Output the (x, y) coordinate of the center of the cell containing the given text.  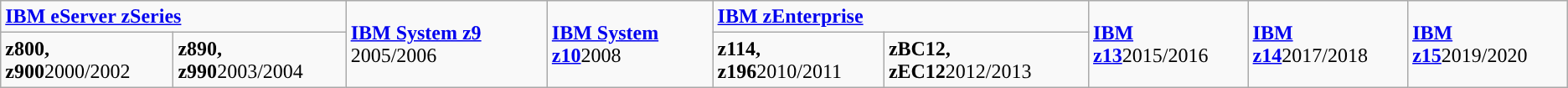
z114, z1962010/2011 (798, 60)
IBM z132015/2016 (1169, 44)
zBC12, zEC122012/2013 (986, 60)
IBM eServer zSeries (173, 17)
IBM z152019/2020 (1488, 44)
z890, z9902003/2004 (260, 60)
IBM zEnterprise (900, 17)
IBM System z102008 (630, 44)
z800, z9002000/2002 (87, 60)
IBM System z9 2005/2006 (446, 44)
IBM z142017/2018 (1328, 44)
